Search for the cell housing the specified text and yield its [X, Y] center coordinate. 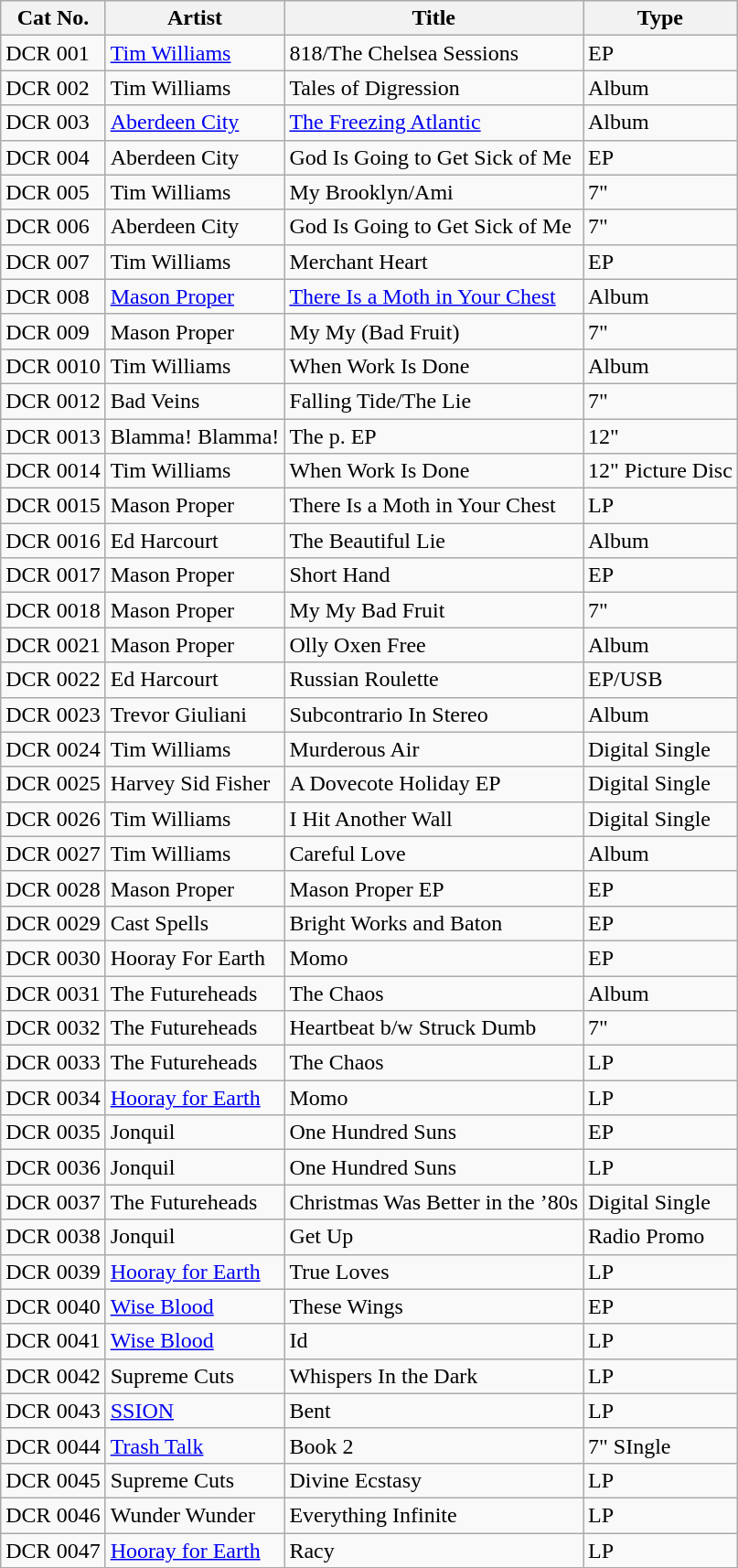
DCR 0042 [53, 1376]
These Wings [433, 1306]
DCR 0039 [53, 1272]
A Dovecote Holiday EP [433, 784]
DCR 0027 [53, 854]
Bad Veins [195, 401]
Wunder Wunder [195, 1515]
Mason Proper EP [433, 888]
My Brooklyn/Ami [433, 192]
Heartbeat b/w Struck Dumb [433, 1028]
DCR 005 [53, 192]
DCR 0037 [53, 1202]
DCR 0018 [53, 610]
Olly Oxen Free [433, 645]
DCR 0010 [53, 366]
DCR 0035 [53, 1133]
Russian Roulette [433, 680]
DCR 0044 [53, 1445]
DCR 0025 [53, 784]
DCR 003 [53, 123]
DCR 0017 [53, 575]
Christmas Was Better in the ’80s [433, 1202]
12" Picture Disc [660, 471]
DCR 0038 [53, 1237]
DCR 0012 [53, 401]
Hooray For Earth [195, 958]
Artist [195, 18]
Falling Tide/The Lie [433, 401]
The Freezing Atlantic [433, 123]
Careful Love [433, 854]
DCR 0030 [53, 958]
DCR 0032 [53, 1028]
EP/USB [660, 680]
Type [660, 18]
DCR 0029 [53, 923]
818/The Chelsea Sessions [433, 53]
True Loves [433, 1272]
Get Up [433, 1237]
Radio Promo [660, 1237]
Book 2 [433, 1445]
Trash Talk [195, 1445]
DCR 0023 [53, 714]
DCR 0024 [53, 749]
DCR 0036 [53, 1167]
Id [433, 1341]
DCR 004 [53, 157]
Merchant Heart [433, 262]
12" [660, 436]
I Hit Another Wall [433, 819]
DCR 0013 [53, 436]
Blamma! Blamma! [195, 436]
Short Hand [433, 575]
Subcontrario In Stereo [433, 714]
SSION [195, 1411]
DCR 0026 [53, 819]
DCR 009 [53, 331]
My My (Bad Fruit) [433, 331]
Everything Infinite [433, 1515]
Bent [433, 1411]
Harvey Sid Fisher [195, 784]
Murderous Air [433, 749]
Title [433, 18]
Trevor Giuliani [195, 714]
DCR 0041 [53, 1341]
DCR 0014 [53, 471]
Cast Spells [195, 923]
Bright Works and Baton [433, 923]
DCR 0034 [53, 1098]
Tales of Digression [433, 88]
DCR 0047 [53, 1551]
The Beautiful Lie [433, 541]
My My Bad Fruit [433, 610]
DCR 0046 [53, 1515]
DCR 0022 [53, 680]
DCR 0015 [53, 506]
DCR 002 [53, 88]
DCR 001 [53, 53]
DCR 007 [53, 262]
Divine Ecstasy [433, 1480]
DCR 0043 [53, 1411]
The p. EP [433, 436]
DCR 0021 [53, 645]
DCR 0031 [53, 993]
DCR 0040 [53, 1306]
DCR 0016 [53, 541]
DCR 0033 [53, 1063]
DCR 0028 [53, 888]
Cat No. [53, 18]
DCR 006 [53, 227]
DCR 008 [53, 296]
DCR 0045 [53, 1480]
Whispers In the Dark [433, 1376]
7" SIngle [660, 1445]
Racy [433, 1551]
